Find where the given text appears and provide that cell's center as (x, y) coordinate. 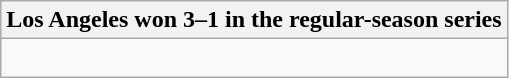
Los Angeles won 3–1 in the regular-season series (254, 20)
